Capture the cell that displays the provided text and extract its (X, Y) central coordinate. 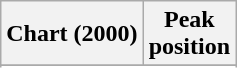
Chart (2000) (72, 34)
Peakposition (189, 34)
